Return [X, Y] of the center of cell containing provided text 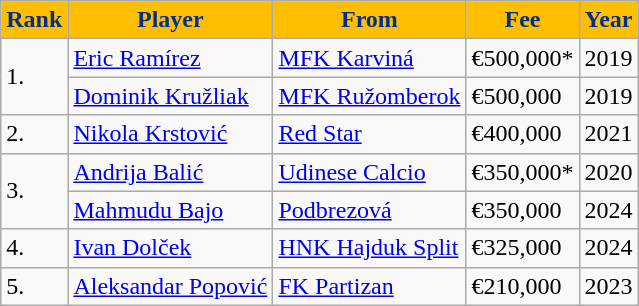
Ivan Dolček [170, 248]
Red Star [370, 134]
HNK Hajduk Split [370, 248]
€500,000 [522, 96]
Eric Ramírez [170, 58]
€400,000 [522, 134]
Udinese Calcio [370, 172]
2023 [608, 286]
€350,000* [522, 172]
MFK Ružomberok [370, 96]
From [370, 20]
Dominik Kružliak [170, 96]
€350,000 [522, 210]
€500,000* [522, 58]
1. [34, 77]
4. [34, 248]
Fee [522, 20]
Andrija Balić [170, 172]
Player [170, 20]
Nikola Krstović [170, 134]
€210,000 [522, 286]
5. [34, 286]
Podbrezová [370, 210]
€325,000 [522, 248]
FK Partizan [370, 286]
2020 [608, 172]
2021 [608, 134]
MFK Karviná [370, 58]
Aleksandar Popović [170, 286]
2. [34, 134]
Year [608, 20]
3. [34, 191]
Mahmudu Bajo [170, 210]
Rank [34, 20]
